For the text-containing cell, return its midpoint in (x, y) coordinate format. 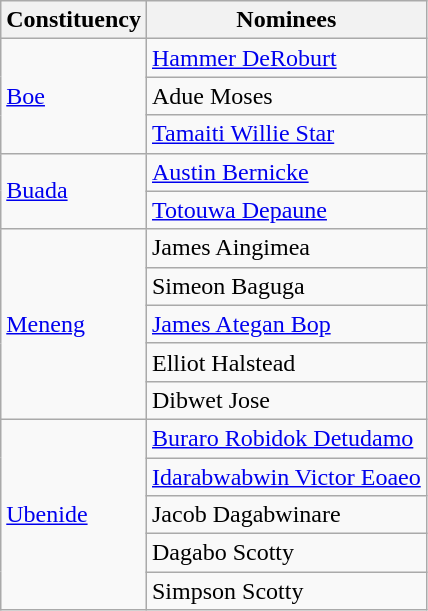
Idarabwabwin Victor Eoaeo (286, 477)
Constituency (74, 20)
Jacob Dagabwinare (286, 515)
Austin Bernicke (286, 172)
Simeon Baguga (286, 286)
Totouwa Depaune (286, 210)
Tamaiti Willie Star (286, 134)
Nominees (286, 20)
Elliot Halstead (286, 362)
Ubenide (74, 514)
Boe (74, 96)
Meneng (74, 324)
Simpson Scotty (286, 591)
James Ategan Bop (286, 324)
Buada (74, 191)
Dibwet Jose (286, 400)
Hammer DeRoburt (286, 58)
James Aingimea (286, 248)
Adue Moses (286, 96)
Buraro Robidok Detudamo (286, 438)
Dagabo Scotty (286, 553)
